Scan for the cell matching the given text and deliver its [X, Y] coordinate at center. 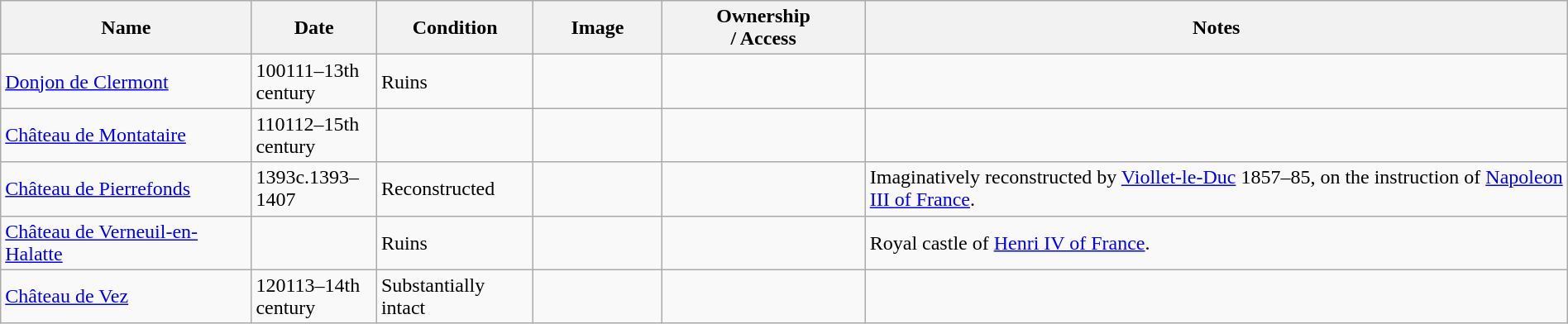
Donjon de Clermont [126, 81]
Château de Vez [126, 296]
Château de Pierrefonds [126, 188]
Château de Verneuil-en-Halatte [126, 243]
Imaginatively reconstructed by Viollet-le-Duc 1857–85, on the instruction of Napoleon III of France. [1216, 188]
Image [597, 28]
Ownership/ Access [763, 28]
Reconstructed [455, 188]
Date [314, 28]
Substantially intact [455, 296]
Château de Montataire [126, 136]
110112–15th century [314, 136]
Royal castle of Henri IV of France. [1216, 243]
120113–14th century [314, 296]
Notes [1216, 28]
Name [126, 28]
Condition [455, 28]
1393c.1393–1407 [314, 188]
100111–13th century [314, 81]
